Search for the cell housing the specified text and yield its (X, Y) center coordinate. 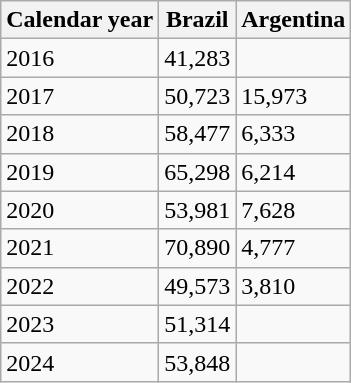
2016 (80, 58)
Calendar year (80, 20)
Brazil (198, 20)
Argentina (294, 20)
2022 (80, 286)
51,314 (198, 324)
53,848 (198, 362)
2018 (80, 134)
41,283 (198, 58)
7,628 (294, 210)
2020 (80, 210)
4,777 (294, 248)
2021 (80, 248)
58,477 (198, 134)
6,214 (294, 172)
2017 (80, 96)
50,723 (198, 96)
6,333 (294, 134)
2023 (80, 324)
65,298 (198, 172)
3,810 (294, 286)
70,890 (198, 248)
53,981 (198, 210)
2019 (80, 172)
49,573 (198, 286)
15,973 (294, 96)
2024 (80, 362)
